Find where the given text appears and provide that cell's center as (x, y) coordinate. 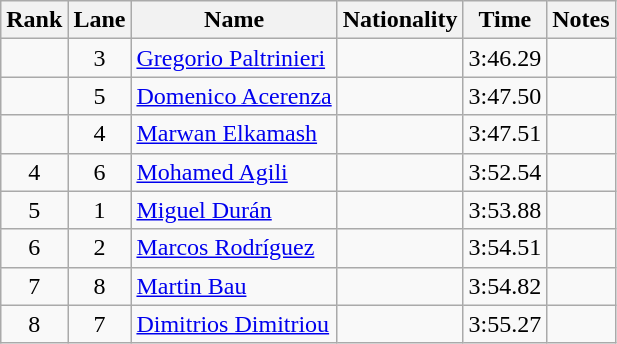
Lane (100, 20)
3:52.54 (505, 172)
2 (100, 248)
3:47.50 (505, 96)
3:53.88 (505, 210)
Rank (34, 20)
Gregorio Paltrinieri (234, 58)
3:55.27 (505, 324)
3:54.51 (505, 248)
Time (505, 20)
3:54.82 (505, 286)
Domenico Acerenza (234, 96)
1 (100, 210)
Notes (581, 20)
3 (100, 58)
Marcos Rodríguez (234, 248)
Dimitrios Dimitriou (234, 324)
Miguel Durán (234, 210)
Martin Bau (234, 286)
Name (234, 20)
Marwan Elkamash (234, 134)
Mohamed Agili (234, 172)
Nationality (400, 20)
3:47.51 (505, 134)
3:46.29 (505, 58)
